Provide the (x, y) coordinate of the cell's center where the given text is located.  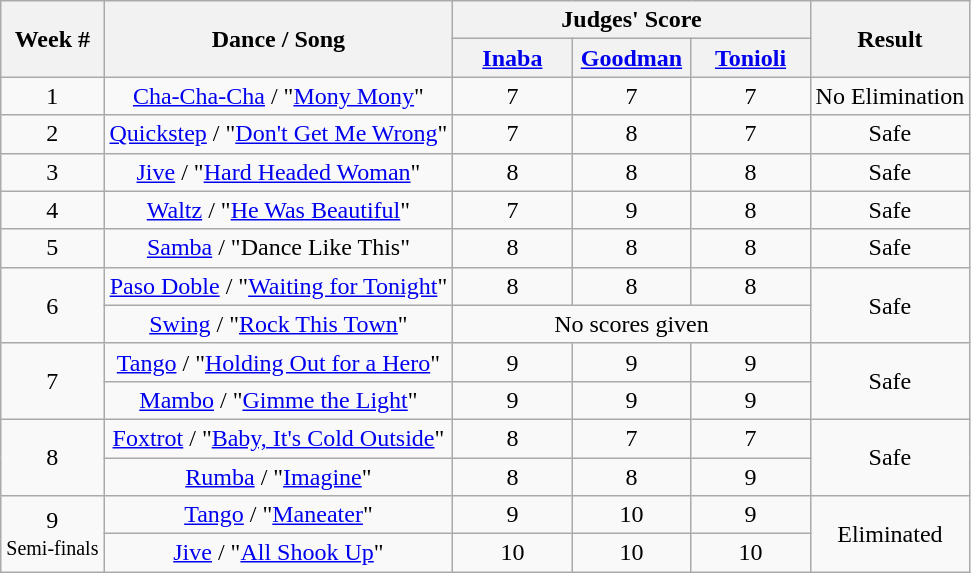
4 (52, 210)
Inaba (512, 58)
No scores given (632, 324)
Foxtrot / "Baby, It's Cold Outside" (278, 438)
Samba / "Dance Like This" (278, 248)
Tonioli (750, 58)
Quickstep / "Don't Get Me Wrong" (278, 134)
Rumba / "Imagine" (278, 477)
Dance / Song (278, 39)
Goodman (632, 58)
Waltz / "He Was Beautiful" (278, 210)
No Elimination (890, 96)
3 (52, 172)
6 (52, 305)
Cha-Cha-Cha / "Mony Mony" (278, 96)
Week # (52, 39)
Eliminated (890, 534)
Tango / "Holding Out for a Hero" (278, 362)
5 (52, 248)
Paso Doble / "Waiting for Tonight" (278, 286)
Judges' Score (632, 20)
2 (52, 134)
1 (52, 96)
Result (890, 39)
Jive / "Hard Headed Woman" (278, 172)
Jive / "All Shook Up" (278, 553)
Tango / "Maneater" (278, 515)
Mambo / "Gimme the Light" (278, 400)
9Semi-finals (52, 534)
Swing / "Rock This Town" (278, 324)
